Search for the cell housing the specified text and yield its (X, Y) center coordinate. 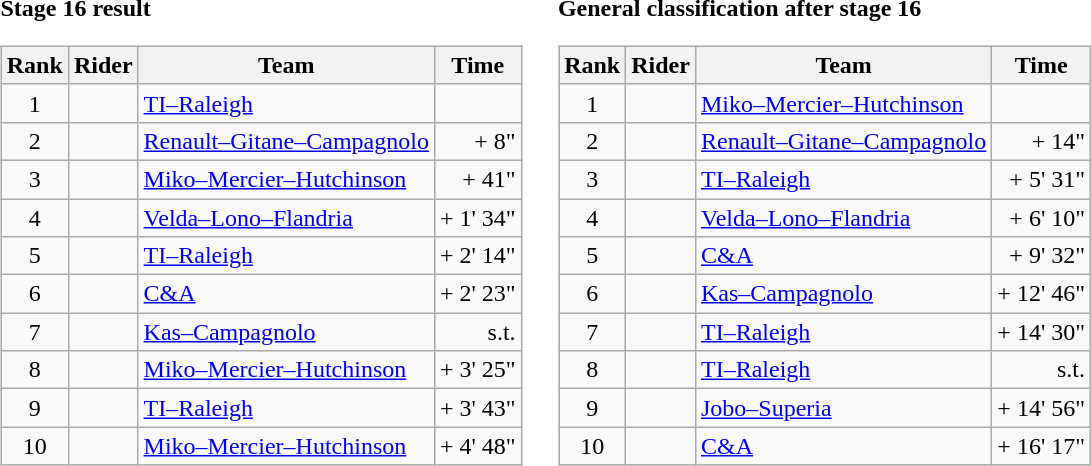
+ 2' 23" (478, 294)
+ 5' 31" (1042, 179)
+ 14' 56" (1042, 408)
+ 16' 17" (1042, 446)
+ 14" (1042, 141)
+ 2' 14" (478, 256)
+ 41" (478, 179)
+ 1' 34" (478, 217)
+ 12' 46" (1042, 294)
+ 9' 32" (1042, 256)
+ 4' 48" (478, 446)
+ 8" (478, 141)
+ 6' 10" (1042, 217)
Jobo–Superia (843, 408)
+ 14' 30" (1042, 332)
+ 3' 43" (478, 408)
+ 3' 25" (478, 370)
